Identify which cell holds the provided text, then report its [X, Y] central coordinate. 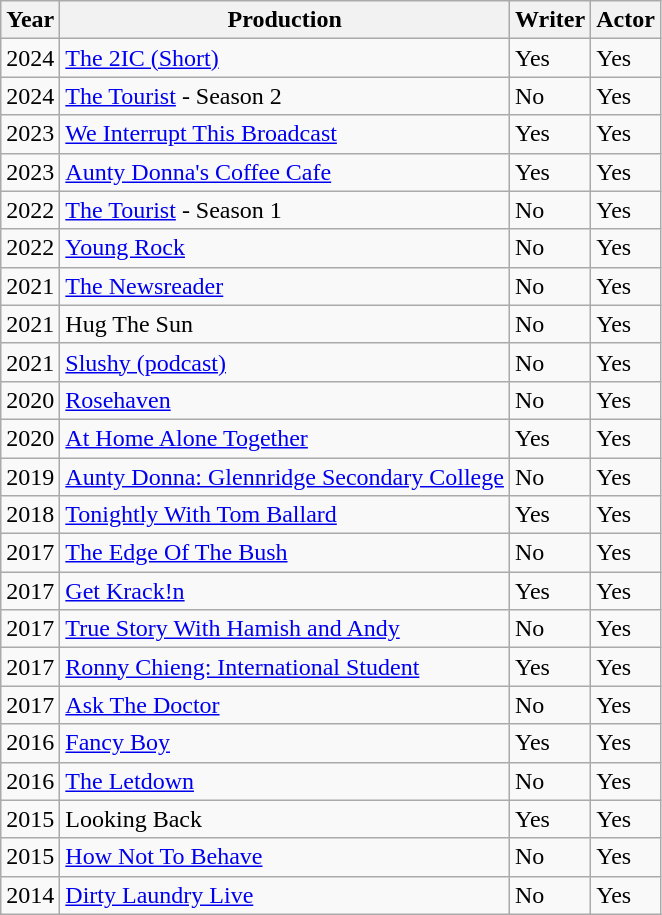
The Tourist - Season 2 [285, 96]
Slushy (podcast) [285, 362]
Young Rock [285, 248]
Aunty Donna's Coffee Cafe [285, 172]
Production [285, 20]
Writer [550, 20]
Year [30, 20]
Ask The Doctor [285, 705]
Fancy Boy [285, 743]
2019 [30, 477]
2018 [30, 515]
Dirty Laundry Live [285, 895]
Tonightly With Tom Ballard [285, 515]
The 2IC (Short) [285, 58]
We Interrupt This Broadcast [285, 134]
True Story With Hamish and Andy [285, 629]
The Letdown [285, 781]
Rosehaven [285, 400]
Get Krack!n [285, 591]
At Home Alone Together [285, 438]
Aunty Donna: Glennridge Secondary College [285, 477]
How Not To Behave [285, 857]
Looking Back [285, 819]
Actor [626, 20]
The Newsreader [285, 286]
Ronny Chieng: International Student [285, 667]
The Edge Of The Bush [285, 553]
2014 [30, 895]
The Tourist - Season 1 [285, 210]
Hug The Sun [285, 324]
